For the text-containing cell, return its midpoint in (X, Y) coordinate format. 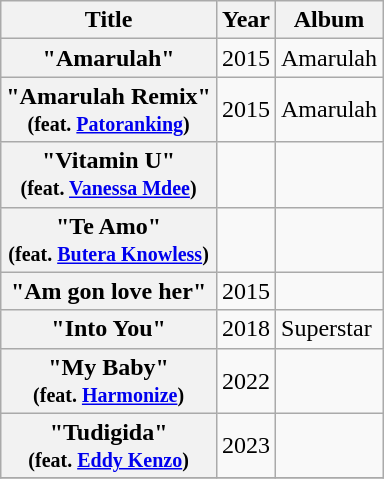
"Am gon love her" (109, 291)
"Vitamin U"(feat. Vanessa Mdee) (109, 174)
Album (330, 20)
2018 (246, 329)
"Amarulah" (109, 58)
Year (246, 20)
"My Baby"(feat. Harmonize) (109, 380)
"Into You" (109, 329)
Title (109, 20)
"Tudigida"(feat. Eddy Kenzo) (109, 446)
"Te Amo"(feat. Butera Knowless) (109, 240)
2022 (246, 380)
2023 (246, 446)
"Amarulah Remix"(feat. Patoranking) (109, 110)
Superstar (330, 329)
